For the text-containing cell, return its midpoint in [X, Y] coordinate format. 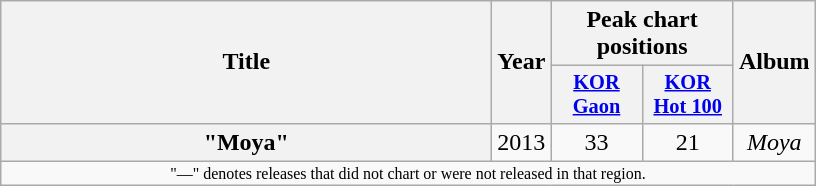
KORHot 100 [688, 95]
Title [246, 62]
21 [688, 142]
Moya [774, 142]
Album [774, 62]
KORGaon [596, 95]
Year [522, 62]
"Moya" [246, 142]
Peak chart positions [642, 34]
2013 [522, 142]
"—" denotes releases that did not chart or were not released in that region. [408, 174]
33 [596, 142]
